Find where the given text appears and provide that cell's center as [x, y] coordinate. 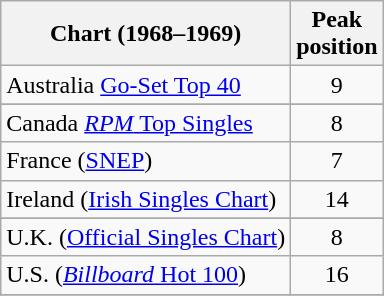
7 [337, 161]
U.S. (Billboard Hot 100) [146, 275]
Peakposition [337, 34]
Ireland (Irish Singles Chart) [146, 199]
Canada RPM Top Singles [146, 123]
9 [337, 85]
Australia Go-Set Top 40 [146, 85]
Chart (1968–1969) [146, 34]
U.K. (Official Singles Chart) [146, 237]
16 [337, 275]
France (SNEP) [146, 161]
14 [337, 199]
